For the text-containing cell, return its midpoint in (X, Y) coordinate format. 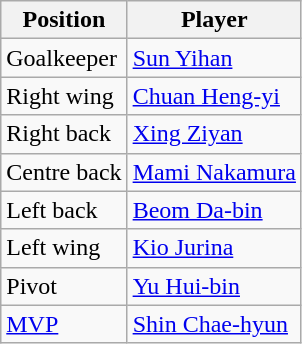
Xing Ziyan (214, 134)
Centre back (64, 172)
Position (64, 20)
Goalkeeper (64, 58)
Beom Da-bin (214, 210)
Left back (64, 210)
Mami Nakamura (214, 172)
Shin Chae-hyun (214, 324)
Sun Yihan (214, 58)
Yu Hui-bin (214, 286)
Chuan Heng-yi (214, 96)
Kio Jurina (214, 248)
Player (214, 20)
Left wing (64, 248)
Pivot (64, 286)
MVP (64, 324)
Right wing (64, 96)
Right back (64, 134)
